Find where the given text appears and provide that cell's center as [X, Y] coordinate. 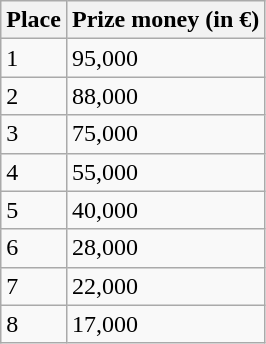
Place [34, 20]
Prize money (in €) [165, 20]
88,000 [165, 96]
22,000 [165, 286]
3 [34, 134]
75,000 [165, 134]
8 [34, 324]
2 [34, 96]
28,000 [165, 248]
4 [34, 172]
55,000 [165, 172]
5 [34, 210]
6 [34, 248]
17,000 [165, 324]
1 [34, 58]
95,000 [165, 58]
40,000 [165, 210]
7 [34, 286]
